Scan for the cell matching the given text and deliver its (X, Y) coordinate at center. 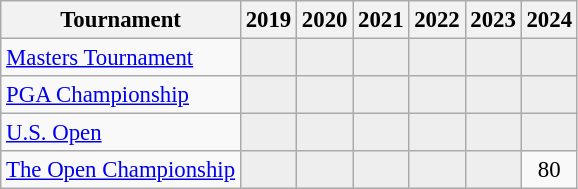
2019 (268, 20)
2021 (381, 20)
The Open Championship (121, 170)
2024 (549, 20)
2020 (325, 20)
80 (549, 170)
Tournament (121, 20)
Masters Tournament (121, 58)
2023 (493, 20)
PGA Championship (121, 95)
U.S. Open (121, 133)
2022 (437, 20)
